Pinpoint the cell where the given text exists, returning its (x, y) midpoint coordinate. 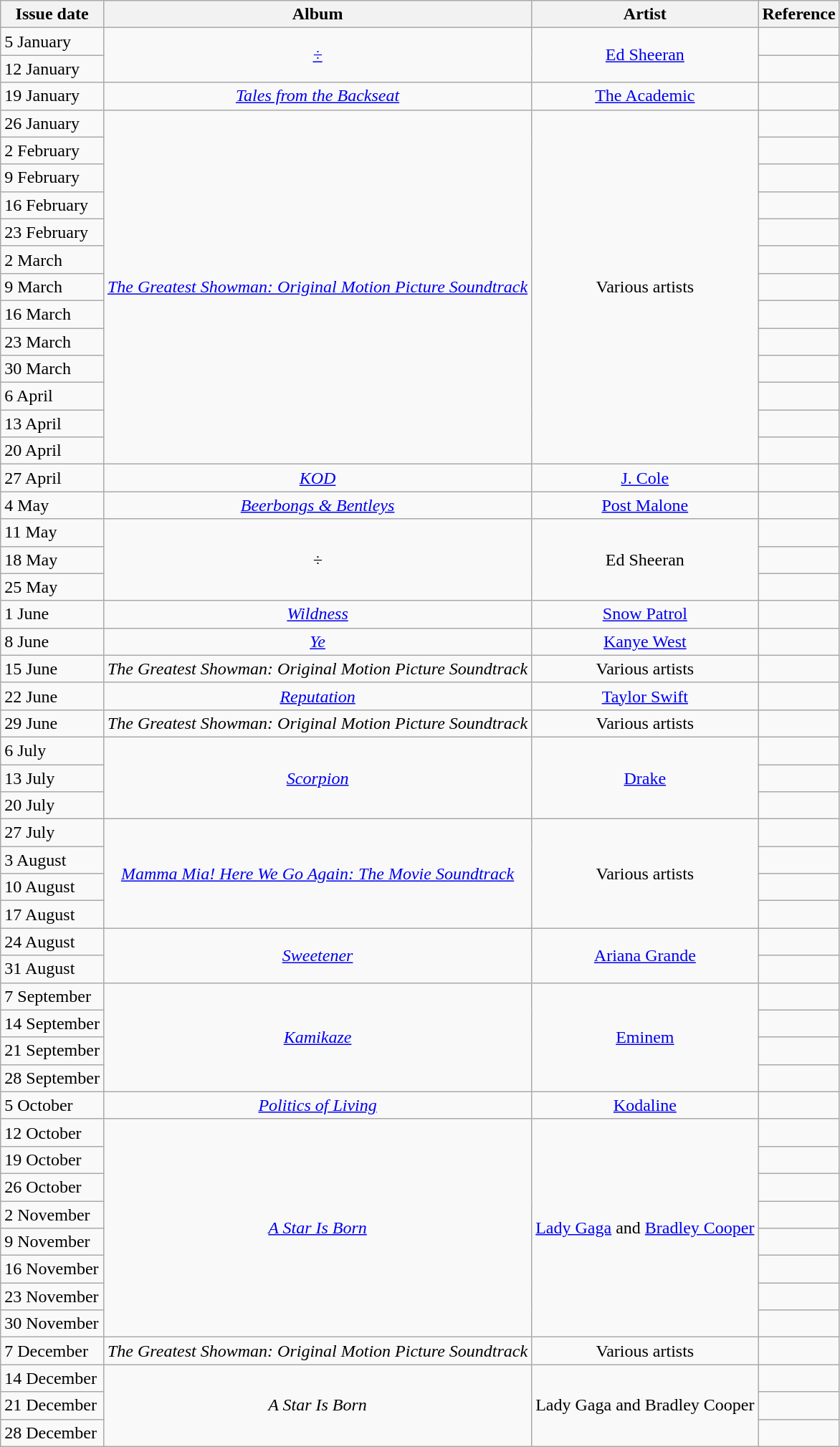
14 December (52, 1378)
16 February (52, 205)
Artist (645, 14)
The Academic (645, 96)
18 May (52, 560)
Beerbongs & Bentleys (317, 505)
KOD (317, 478)
21 December (52, 1405)
6 April (52, 396)
19 January (52, 96)
30 November (52, 1324)
Scorpion (317, 778)
16 March (52, 314)
28 September (52, 1078)
9 February (52, 178)
22 June (52, 696)
27 April (52, 478)
12 January (52, 69)
21 September (52, 1051)
J. Cole (645, 478)
Kamikaze (317, 1037)
29 June (52, 723)
7 December (52, 1351)
20 April (52, 451)
Reference (798, 14)
Kodaline (645, 1105)
17 August (52, 914)
20 July (52, 806)
24 August (52, 942)
14 September (52, 1023)
Post Malone (645, 505)
Politics of Living (317, 1105)
13 July (52, 778)
Sweetener (317, 955)
8 June (52, 641)
23 November (52, 1296)
Ye (317, 641)
Tales from the Backseat (317, 96)
26 January (52, 123)
2 November (52, 1215)
11 May (52, 533)
2 February (52, 151)
3 August (52, 860)
30 March (52, 369)
27 July (52, 833)
Reputation (317, 696)
Drake (645, 778)
Eminem (645, 1037)
10 August (52, 887)
Issue date (52, 14)
Mamma Mia! Here We Go Again: The Movie Soundtrack (317, 874)
4 May (52, 505)
2 March (52, 259)
9 March (52, 287)
15 June (52, 669)
7 September (52, 996)
23 February (52, 232)
26 October (52, 1187)
Ariana Grande (645, 955)
Snow Patrol (645, 614)
28 December (52, 1433)
5 October (52, 1105)
Kanye West (645, 641)
6 July (52, 750)
16 November (52, 1269)
Taylor Swift (645, 696)
31 August (52, 969)
23 March (52, 342)
5 January (52, 42)
19 October (52, 1160)
1 June (52, 614)
12 October (52, 1132)
9 November (52, 1242)
25 May (52, 587)
Album (317, 14)
Wildness (317, 614)
13 April (52, 424)
